Provide the (x, y) coordinate of the cell's center where the given text is located.  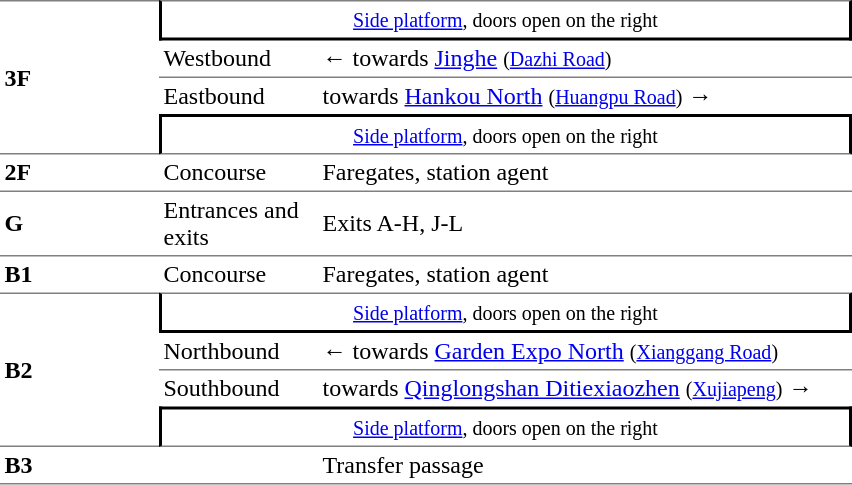
Entrances and exits (238, 224)
Exits A-H, J-L (585, 224)
B1 (80, 274)
← towards Garden Expo North (Xianggang Road) (585, 351)
Southbound (238, 388)
← towards Jinghe (Dazhi Road) (585, 58)
towards Hankou North (Huangpu Road) → (585, 95)
B3 (80, 466)
Eastbound (238, 95)
3F (80, 77)
2F (80, 173)
G (80, 224)
Westbound (238, 58)
towards Qinglongshan Ditiexiaozhen (Xujiapeng) → (585, 388)
Northbound (238, 351)
Transfer passage (585, 466)
B2 (80, 369)
